Scan for the cell matching the given text and deliver its (X, Y) coordinate at center. 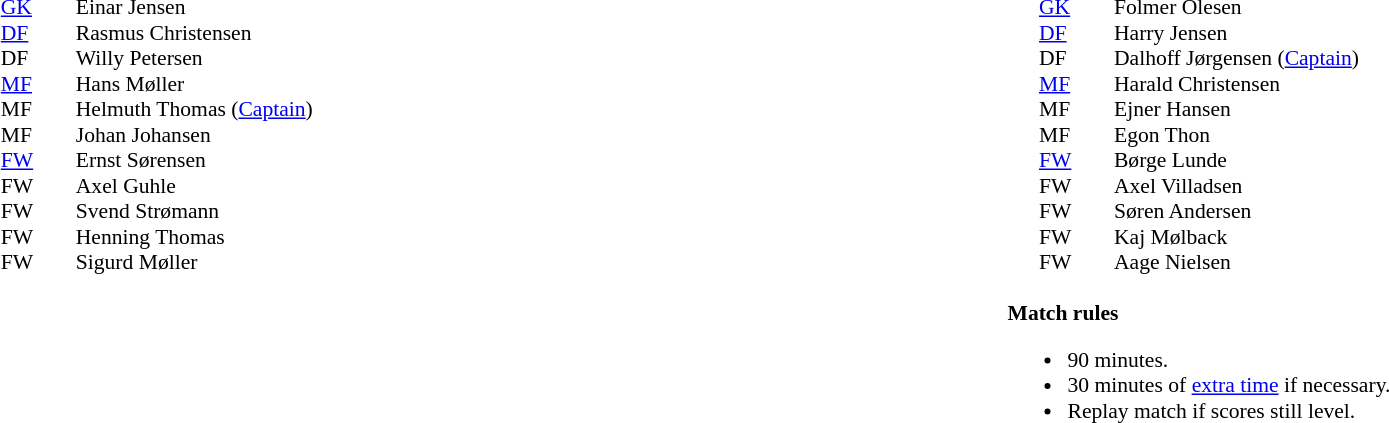
Sigurd Møller (194, 263)
Hans Møller (194, 84)
Ernst Sørensen (194, 161)
Børge Lunde (1236, 161)
Johan Johansen (194, 135)
Henning Thomas (194, 237)
Axel Guhle (194, 186)
Svend Strømann (194, 211)
Harry Jensen (1236, 33)
Helmuth Thomas (Captain) (194, 109)
Søren Andersen (1236, 211)
Dalhoff Jørgensen (Captain) (1236, 59)
Aage Nielsen (1236, 263)
Axel Villadsen (1236, 186)
Rasmus Christensen (194, 33)
Willy Petersen (194, 59)
Kaj Mølback (1236, 237)
Harald Christensen (1236, 84)
Ejner Hansen (1236, 109)
Egon Thon (1236, 135)
